Detect which cell encompasses the target text, then output its (X, Y) center coordinate. 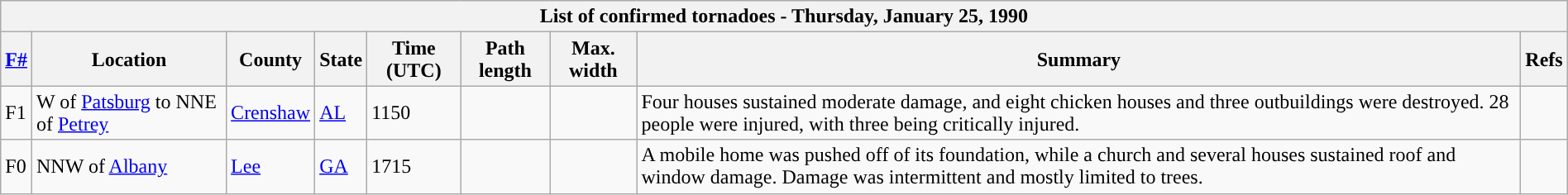
Path length (505, 59)
NNW of Albany (129, 167)
F# (17, 59)
1715 (414, 167)
Summary (1078, 59)
County (271, 59)
List of confirmed tornadoes - Thursday, January 25, 1990 (784, 17)
State (341, 59)
Location (129, 59)
Refs (1544, 59)
F1 (17, 112)
F0 (17, 167)
1150 (414, 112)
GA (341, 167)
AL (341, 112)
Crenshaw (271, 112)
Max. width (594, 59)
Time (UTC) (414, 59)
Lee (271, 167)
W of Patsburg to NNE of Petrey (129, 112)
